For the text-containing cell, return its midpoint in (x, y) coordinate format. 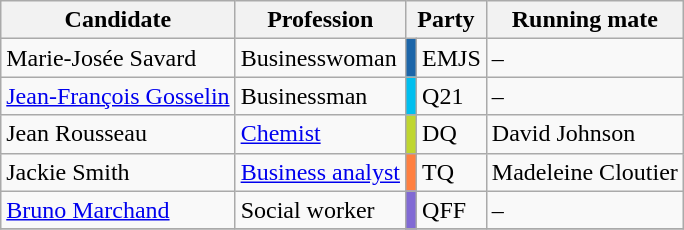
QFF (452, 210)
Q21 (452, 96)
Running mate (584, 20)
Madeleine Cloutier (584, 172)
EMJS (452, 58)
Candidate (118, 20)
TQ (452, 172)
David Johnson (584, 134)
Profession (320, 20)
Businesswoman (320, 58)
Marie-Josée Savard (118, 58)
Bruno Marchand (118, 210)
Business analyst (320, 172)
Jackie Smith (118, 172)
Businessman (320, 96)
Jean Rousseau (118, 134)
Social worker (320, 210)
DQ (452, 134)
Party (446, 20)
Jean-François Gosselin (118, 96)
Chemist (320, 134)
